Scan for the cell matching the given text and deliver its (X, Y) coordinate at center. 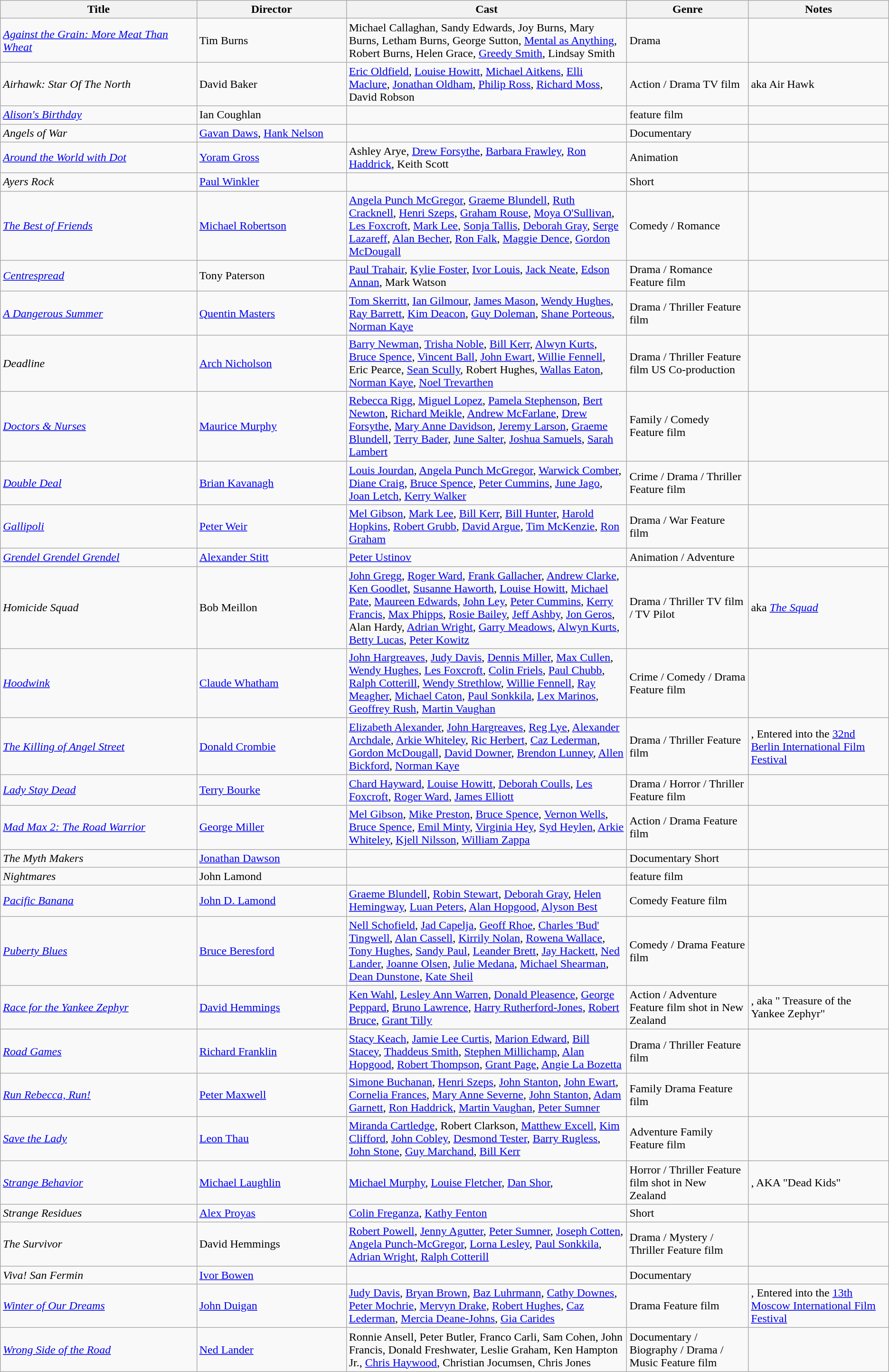
Drama Feature film (688, 1306)
Lady Stay Dead (99, 790)
Race for the Yankee Zephyr (99, 1007)
A Dangerous Summer (99, 313)
Centrespread (99, 275)
The Myth Makers (99, 858)
Peter Maxwell (272, 1095)
Donald Crombie (272, 747)
Deadline (99, 363)
Action / Drama Feature film (688, 827)
Drama / War Feature film (688, 527)
Tom Skerritt, Ian Gilmour, James Mason, Wendy Hughes, Ray Barrett, Kim Deacon, Guy Doleman, Shane Porteous, Norman Kaye (486, 313)
Notes (819, 9)
Save the Lady (99, 1138)
Drama / Romance Feature film (688, 275)
Comedy / Drama Feature film (688, 951)
Viva! San Fermin (99, 1275)
Director (272, 9)
Family Drama Feature film (688, 1095)
Paul Trahair, Kylie Foster, Ivor Louis, Jack Neate, Edson Annan, Mark Watson (486, 275)
David Baker (272, 84)
Nightmares (99, 876)
aka The Squad (819, 608)
Mad Max 2: The Road Warrior (99, 827)
Airhawk: Star Of The North (99, 84)
Maurice Murphy (272, 426)
Paul Winkler (272, 182)
John Lamond (272, 876)
Tony Paterson (272, 275)
Bruce Beresford (272, 951)
Genre (688, 9)
Horror / Thriller Feature film shot in New Zealand (688, 1183)
Richard Franklin (272, 1051)
Peter Weir (272, 527)
Title (99, 9)
Peter Ustinov (486, 558)
Quentin Masters (272, 313)
Hoodwink (99, 683)
Terry Bourke (272, 790)
, Entered into the 13th Moscow International Film Festival (819, 1306)
Ivor Bowen (272, 1275)
Drama / Horror / Thriller Feature film (688, 790)
Leon Thau (272, 1138)
Puberty Blues (99, 951)
Gavan Daws, Hank Nelson (272, 133)
Drama (688, 40)
The Killing of Angel Street (99, 747)
Ian Coughlan (272, 115)
Documentary / Biography / Drama / Music Feature film (688, 1350)
Miranda Cartledge, Robert Clarkson, Matthew Excell, Kim Clifford, John Cobley, Desmond Tester, Barry Rugless, John Stone, Guy Marchand, Bill Kerr (486, 1138)
Strange Behavior (99, 1183)
Double Deal (99, 483)
Around the World with Dot (99, 158)
Drama / Thriller TV film / TV Pilot (688, 608)
Colin Freganza, Kathy Fenton (486, 1213)
Action / Adventure Feature film shot in New Zealand (688, 1007)
John D. Lamond (272, 900)
, Entered into the 32nd Berlin International Film Festival (819, 747)
Road Games (99, 1051)
The Survivor (99, 1244)
Run Rebecca, Run! (99, 1095)
Graeme Blundell, Robin Stewart, Deborah Gray, Helen Hemingway, Luan Peters, Alan Hopgood, Alyson Best (486, 900)
Michael Murphy, Louise Fletcher, Dan Shor, (486, 1183)
Angels of War (99, 133)
George Miller (272, 827)
Louis Jourdan, Angela Punch McGregor, Warwick Comber, Diane Craig, Bruce Spence, Peter Cummins, June Jago, Joan Letch, Kerry Walker (486, 483)
Ashley Arye, Drew Forsythe, Barbara Frawley, Ron Haddrick, Keith Scott (486, 158)
Alexander Stitt (272, 558)
Yoram Gross (272, 158)
Action / Drama TV film (688, 84)
, aka " Treasure of the Yankee Zephyr" (819, 1007)
The Best of Friends (99, 226)
Drama / Mystery / Thriller Feature film (688, 1244)
Cast (486, 9)
Crime / Drama / Thriller Feature film (688, 483)
Michael Laughlin (272, 1183)
Family / Comedy Feature film (688, 426)
Grendel Grendel Grendel (99, 558)
Mel Gibson, Mark Lee, Bill Kerr, Bill Hunter, Harold Hopkins, Robert Grubb, David Argue, Tim McKenzie, Ron Graham (486, 527)
Animation (688, 158)
Judy Davis, Bryan Brown, Baz Luhrmann, Cathy Downes, Peter Mochrie, Mervyn Drake, Robert Hughes, Caz Lederman, Mercia Deane-Johns, Gia Carides (486, 1306)
Alison's Birthday (99, 115)
Pacific Banana (99, 900)
Gallipoli (99, 527)
Bob Meillon (272, 608)
Ken Wahl, Lesley Ann Warren, Donald Pleasence, George Peppard, Bruno Lawrence, Harry Rutherford-Jones, Robert Bruce, Grant Tilly (486, 1007)
Ned Lander (272, 1350)
Crime / Comedy / Drama Feature film (688, 683)
Arch Nicholson (272, 363)
Robert Powell, Jenny Agutter, Peter Sumner, Joseph Cotten, Angela Punch-McGregor, Lorna Lesley, Paul Sonkkila, Adrian Wright, Ralph Cotterill (486, 1244)
Alex Proyas (272, 1213)
Ayers Rock (99, 182)
Claude Whatham (272, 683)
John Duigan (272, 1306)
Strange Residues (99, 1213)
Drama / Thriller Feature film US Co-production (688, 363)
aka Air Hawk (819, 84)
Eric Oldfield, Louise Howitt, Michael Aitkens, Elli Maclure, Jonathan Oldham, Philip Ross, Richard Moss, David Robson (486, 84)
Jonathan Dawson (272, 858)
Tim Burns (272, 40)
Wrong Side of the Road (99, 1350)
Brian Kavanagh (272, 483)
Michael Robertson (272, 226)
Chard Hayward, Louise Howitt, Deborah Coulls, Les Foxcroft, Roger Ward, James Elliott (486, 790)
Against the Grain: More Meat Than Wheat (99, 40)
Comedy / Romance (688, 226)
Homicide Squad (99, 608)
Winter of Our Dreams (99, 1306)
Animation / Adventure (688, 558)
Adventure Family Feature film (688, 1138)
, AKA "Dead Kids" (819, 1183)
Documentary Short (688, 858)
Comedy Feature film (688, 900)
Doctors & Nurses (99, 426)
